Provide the (X, Y) coordinate of the cell's center where the given text is located.  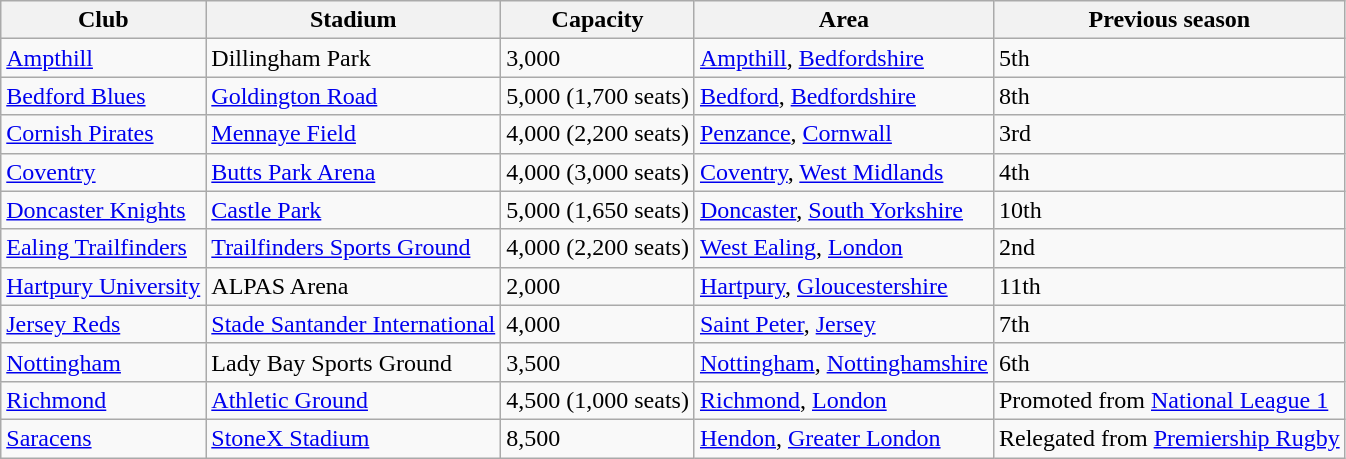
Ampthill (104, 58)
Nottingham, Nottinghamshire (844, 362)
Ealing Trailfinders (104, 248)
Richmond, London (844, 400)
Club (104, 20)
8,500 (598, 438)
5th (1169, 58)
4,000 (3,000 seats) (598, 172)
11th (1169, 286)
6th (1169, 362)
5,000 (1,700 seats) (598, 96)
Cornish Pirates (104, 134)
Mennaye Field (354, 134)
7th (1169, 324)
Bedford Blues (104, 96)
4,000 (598, 324)
10th (1169, 210)
Area (844, 20)
Doncaster Knights (104, 210)
Trailfinders Sports Ground (354, 248)
Doncaster, South Yorkshire (844, 210)
Hartpury, Gloucestershire (844, 286)
Coventry (104, 172)
Richmond (104, 400)
4th (1169, 172)
Jersey Reds (104, 324)
2,000 (598, 286)
Capacity (598, 20)
Saint Peter, Jersey (844, 324)
Hendon, Greater London (844, 438)
5,000 (1,650 seats) (598, 210)
Previous season (1169, 20)
Ampthill, Bedfordshire (844, 58)
Dillingham Park (354, 58)
Butts Park Arena (354, 172)
Goldington Road (354, 96)
3rd (1169, 134)
8th (1169, 96)
Relegated from Premiership Rugby (1169, 438)
Penzance, Cornwall (844, 134)
Nottingham (104, 362)
ALPAS Arena (354, 286)
2nd (1169, 248)
Hartpury University (104, 286)
3,000 (598, 58)
Coventry, West Midlands (844, 172)
Saracens (104, 438)
Stade Santander International (354, 324)
Lady Bay Sports Ground (354, 362)
Promoted from National League 1 (1169, 400)
3,500 (598, 362)
West Ealing, London (844, 248)
Bedford, Bedfordshire (844, 96)
Stadium (354, 20)
4,500 (1,000 seats) (598, 400)
Castle Park (354, 210)
Athletic Ground (354, 400)
StoneX Stadium (354, 438)
